Return [X, Y] of the center of cell containing provided text 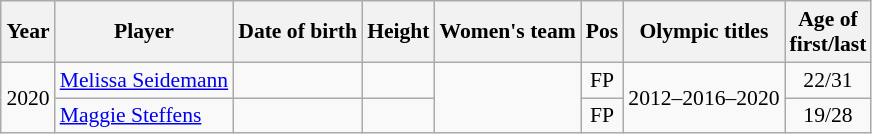
Player [144, 32]
Date of birth [298, 32]
Height [398, 32]
Olympic titles [704, 32]
Maggie Steffens [144, 116]
2012–2016–2020 [704, 98]
22/31 [828, 80]
Women's team [508, 32]
Age offirst/last [828, 32]
Year [28, 32]
Melissa Seidemann [144, 80]
2020 [28, 98]
Pos [602, 32]
19/28 [828, 116]
